From the cell containing the given text, extract its center point as (x, y) coordinate. 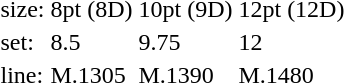
9.75 (186, 42)
8.5 (92, 42)
